Determine the (x, y) coordinate at the center of the cell enclosing the given text.  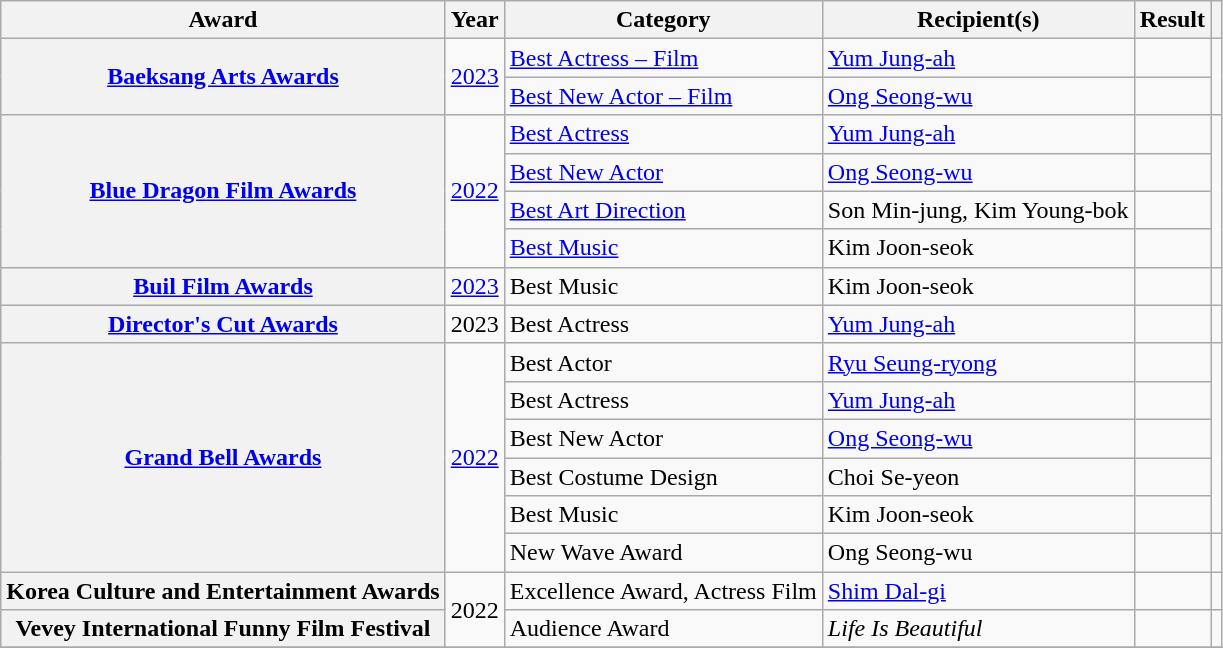
Best Actress – Film (663, 58)
Vevey International Funny Film Festival (223, 629)
New Wave Award (663, 553)
Buil Film Awards (223, 286)
Category (663, 20)
Baeksang Arts Awards (223, 77)
Blue Dragon Film Awards (223, 191)
Grand Bell Awards (223, 457)
Shim Dal-gi (978, 591)
Year (474, 20)
Best Costume Design (663, 477)
Award (223, 20)
Best New Actor – Film (663, 96)
Choi Se-yeon (978, 477)
Life Is Beautiful (978, 629)
Best Actor (663, 362)
Best Art Direction (663, 210)
Result (1172, 20)
Audience Award (663, 629)
Director's Cut Awards (223, 324)
Recipient(s) (978, 20)
Son Min-jung, Kim Young-bok (978, 210)
Korea Culture and Entertainment Awards (223, 591)
Excellence Award, Actress Film (663, 591)
Ryu Seung-ryong (978, 362)
